Capture the cell that displays the provided text and extract its (x, y) central coordinate. 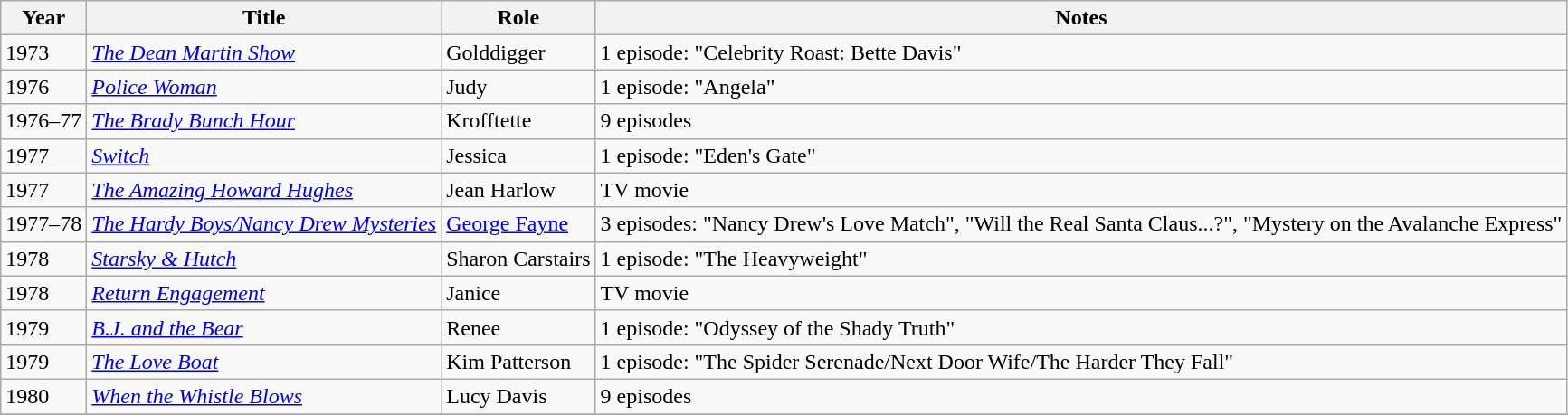
Krofftette (518, 121)
George Fayne (518, 224)
1976 (43, 87)
1 episode: "Angela" (1081, 87)
Jean Harlow (518, 190)
1 episode: "The Spider Serenade/Next Door Wife/The Harder They Fall" (1081, 362)
Return Engagement (264, 293)
Janice (518, 293)
1 episode: "The Heavyweight" (1081, 259)
Role (518, 18)
Lucy Davis (518, 396)
The Dean Martin Show (264, 52)
Switch (264, 156)
Notes (1081, 18)
1 episode: "Eden's Gate" (1081, 156)
When the Whistle Blows (264, 396)
1977–78 (43, 224)
1976–77 (43, 121)
3 episodes: "Nancy Drew's Love Match", "Will the Real Santa Claus...?", "Mystery on the Avalanche Express" (1081, 224)
Kim Patterson (518, 362)
Title (264, 18)
Renee (518, 327)
The Brady Bunch Hour (264, 121)
B.J. and the Bear (264, 327)
The Amazing Howard Hughes (264, 190)
Starsky & Hutch (264, 259)
Sharon Carstairs (518, 259)
Police Woman (264, 87)
1973 (43, 52)
Year (43, 18)
Jessica (518, 156)
The Love Boat (264, 362)
The Hardy Boys/Nancy Drew Mysteries (264, 224)
1 episode: "Celebrity Roast: Bette Davis" (1081, 52)
Golddigger (518, 52)
1980 (43, 396)
1 episode: "Odyssey of the Shady Truth" (1081, 327)
Judy (518, 87)
